Detect which cell encompasses the target text, then output its (X, Y) center coordinate. 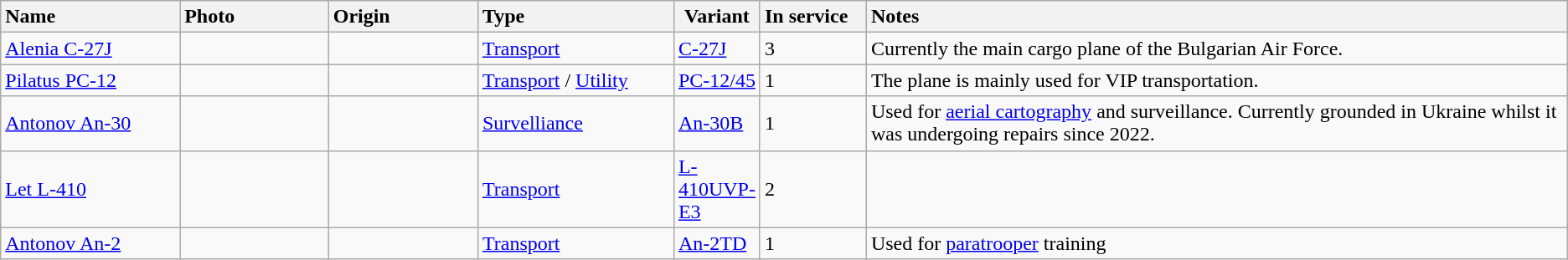
Type (575, 17)
An-2TD (717, 243)
Antonov An-30 (90, 124)
Notes (1216, 17)
Origin (403, 17)
C-27J (717, 48)
L-410UVP-E3 (717, 189)
In service (812, 17)
Used for paratrooper training (1216, 243)
Variant (717, 17)
Currently the main cargo plane of the Bulgarian Air Force. (1216, 48)
Used for aerial cartography and surveillance. Currently grounded in Ukraine whilst it was undergoing repairs since 2022. (1216, 124)
Transport / Utility (575, 80)
Name (90, 17)
The plane is mainly used for VIP transportation. (1216, 80)
Let L-410 (90, 189)
Pilatus PC-12 (90, 80)
Survelliance (575, 124)
2 (812, 189)
Photo (255, 17)
Alenia C-27J (90, 48)
3 (812, 48)
PC-12/45 (717, 80)
An-30B (717, 124)
Antonov An-2 (90, 243)
